Capture the cell that displays the provided text and extract its [X, Y] central coordinate. 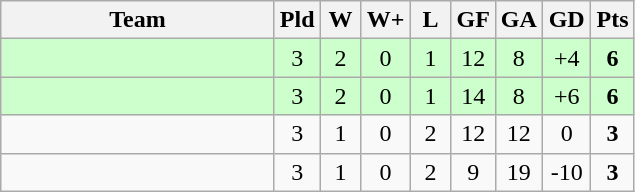
W+ [386, 20]
Pts [612, 20]
W [340, 20]
GA [518, 20]
14 [473, 96]
+6 [566, 96]
Pld [297, 20]
GD [566, 20]
GF [473, 20]
9 [473, 172]
Team [138, 20]
-10 [566, 172]
+4 [566, 58]
19 [518, 172]
L [430, 20]
